Extract the (x, y) coordinate from the center of the cell holding the provided text.  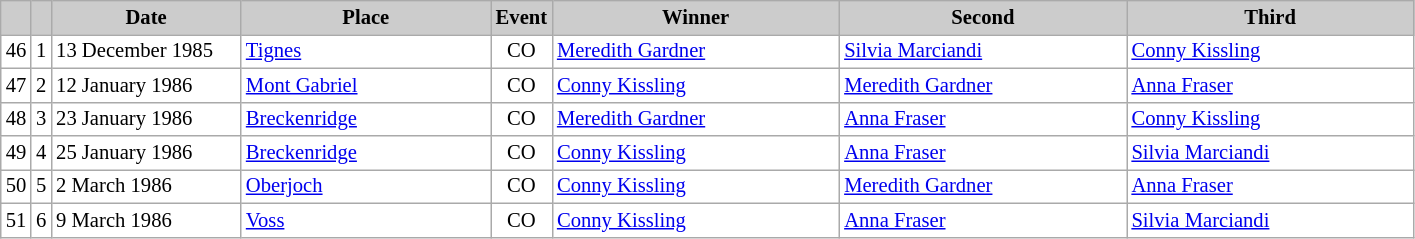
13 December 1985 (146, 51)
48 (16, 119)
Third (1270, 17)
Event (522, 17)
49 (16, 153)
Voss (366, 220)
Mont Gabriel (366, 85)
2 (41, 85)
Tignes (366, 51)
46 (16, 51)
1 (41, 51)
Place (366, 17)
51 (16, 220)
Second (982, 17)
25 January 1986 (146, 153)
Date (146, 17)
Oberjoch (366, 186)
6 (41, 220)
2 March 1986 (146, 186)
50 (16, 186)
47 (16, 85)
23 January 1986 (146, 119)
3 (41, 119)
5 (41, 186)
4 (41, 153)
Winner (696, 17)
9 March 1986 (146, 220)
12 January 1986 (146, 85)
